Capture the cell that displays the provided text and extract its (x, y) central coordinate. 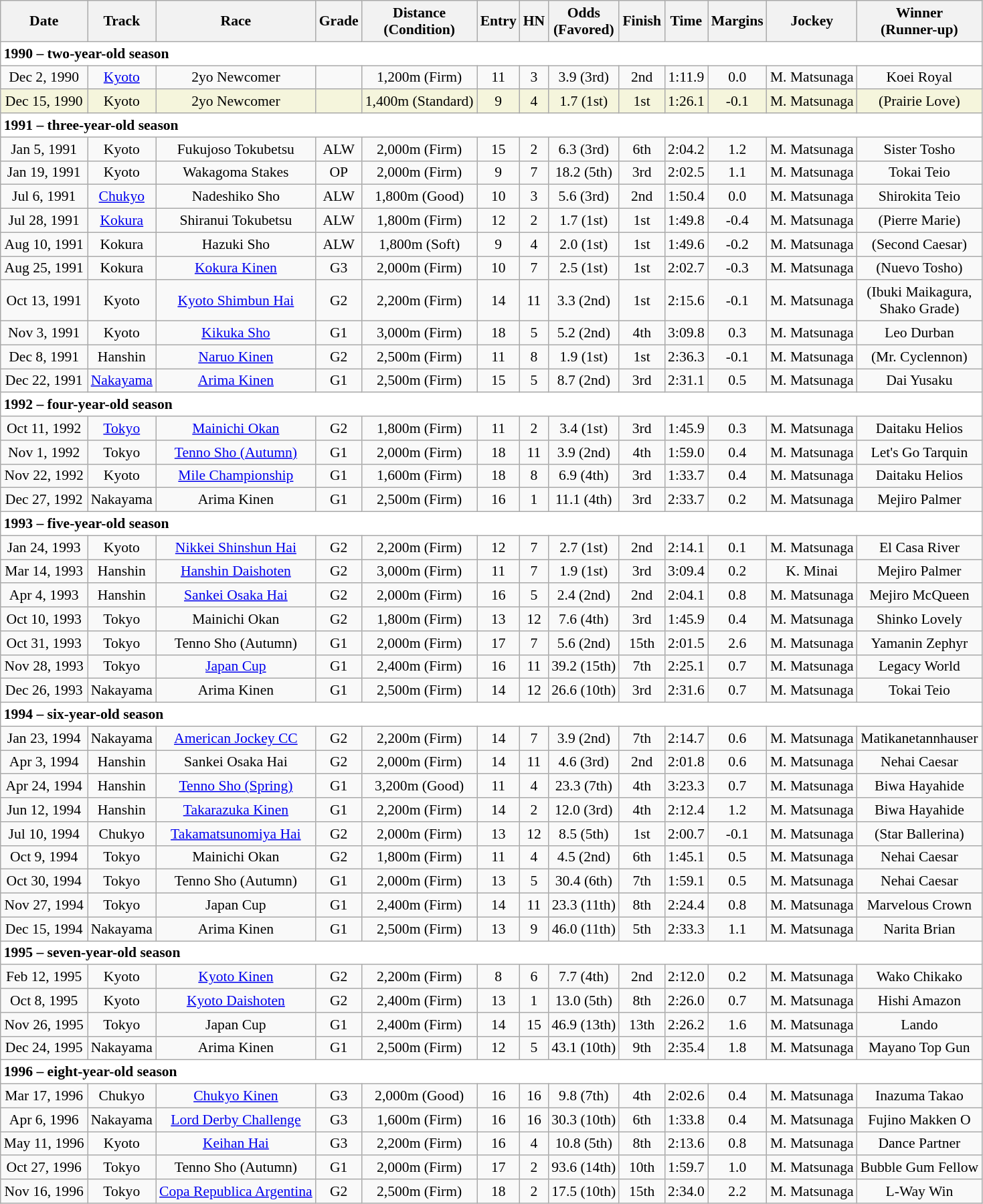
1992 – four-year-old season (491, 405)
Nov 22, 1992 (44, 476)
43.1 (10th) (584, 1048)
12.0 (3rd) (584, 810)
Kyoto Kinen (236, 977)
9.8 (7th) (584, 1096)
23.3 (11th) (584, 906)
1,800m (Soft) (420, 244)
Track (122, 21)
2:31.1 (687, 381)
3.9 (3rd) (584, 78)
3:23.3 (687, 786)
2:04.1 (687, 596)
Nov 1, 1992 (44, 452)
Jul 6, 1991 (44, 197)
2:14.7 (687, 738)
Dec 8, 1991 (44, 357)
26.6 (10th) (584, 691)
0.1 (737, 547)
1,400m (Standard) (420, 102)
2:31.6 (687, 691)
1994 – six-year-old season (491, 715)
7.7 (4th) (584, 977)
HN (534, 21)
7.6 (4th) (584, 619)
13.0 (5th) (584, 1001)
Lando (919, 1025)
Wako Chikako (919, 977)
11.1 (4th) (584, 500)
Mar 14, 1993 (44, 572)
Nov 27, 1994 (44, 906)
6.9 (4th) (584, 476)
93.6 (14th) (584, 1168)
5th (642, 929)
2:14.1 (687, 547)
6.3 (3rd) (584, 149)
May 11, 1996 (44, 1144)
Shiranui Tokubetsu (236, 221)
1991 – three-year-old season (491, 125)
Jan 19, 1991 (44, 173)
2,000m (Good) (420, 1096)
Hazuki Sho (236, 244)
Entry (499, 21)
Dec 15, 1994 (44, 929)
2:26.0 (687, 1001)
Dai Yusaku (919, 381)
Feb 12, 1995 (44, 977)
5.2 (2nd) (584, 333)
Kokura Kinen (236, 268)
Dec 15, 1990 (44, 102)
Hishi Amazon (919, 1001)
2.4 (2nd) (584, 596)
(Star Ballerina) (919, 834)
Takamatsunomiya Hai (236, 834)
Nikkei Shinshun Hai (236, 547)
30.4 (6th) (584, 881)
2:15.6 (687, 301)
Leo Durban (919, 333)
Odds(Favored) (584, 21)
2:02.7 (687, 268)
2:25.1 (687, 667)
Marvelous Crown (919, 906)
Dec 2, 1990 (44, 78)
2:34.0 (687, 1191)
Keihan Hai (236, 1144)
Margins (737, 21)
Oct 10, 1993 (44, 619)
10th (642, 1168)
Apr 4, 1993 (44, 596)
1:59.0 (687, 452)
2:02.6 (687, 1096)
Dance Partner (919, 1144)
Nov 16, 1996 (44, 1191)
Jul 28, 1991 (44, 221)
Dec 27, 1992 (44, 500)
Shirokita Teio (919, 197)
1990 – two-year-old season (491, 54)
Kikuka Sho (236, 333)
Oct 13, 1991 (44, 301)
3:09.4 (687, 572)
Oct 27, 1996 (44, 1168)
1995 – seven-year-old season (491, 953)
2:24.4 (687, 906)
Jan 24, 1993 (44, 547)
17.5 (10th) (584, 1191)
Koei Royal (919, 78)
Narita Brian (919, 929)
(Nuevo Tosho) (919, 268)
Hanshin Daishoten (236, 572)
Let's Go Tarquin (919, 452)
Apr 6, 1996 (44, 1120)
Tenno Sho (Spring) (236, 786)
3:09.8 (687, 333)
Nov 28, 1993 (44, 667)
39.2 (15th) (584, 667)
Mayano Top Gun (919, 1048)
1:33.8 (687, 1120)
Oct 30, 1994 (44, 881)
Apr 24, 1994 (44, 786)
Shinko Lovely (919, 619)
Dec 26, 1993 (44, 691)
(Mr. Cyclennon) (919, 357)
Grade (339, 21)
2:26.2 (687, 1025)
1:33.7 (687, 476)
1993 – five-year-old season (491, 524)
46.9 (13th) (584, 1025)
Distance(Condition) (420, 21)
K. Minai (812, 572)
46.0 (11th) (584, 929)
2:01.8 (687, 762)
American Jockey CC (236, 738)
8.5 (5th) (584, 834)
Jul 10, 1994 (44, 834)
1.0 (737, 1168)
2:00.7 (687, 834)
1:11.9 (687, 78)
(Ibuki Maikagura, Shako Grade) (919, 301)
2.0 (1st) (584, 244)
3,200m (Good) (420, 786)
Apr 3, 1994 (44, 762)
5.6 (2nd) (584, 643)
30.3 (10th) (584, 1120)
4.5 (2nd) (584, 857)
Matikanetannhauser (919, 738)
13th (642, 1025)
Yamanin Zephyr (919, 643)
Aug 25, 1991 (44, 268)
2.5 (1st) (584, 268)
2:33.7 (687, 500)
-0.4 (737, 221)
3.4 (1st) (584, 428)
1:50.4 (687, 197)
1:59.7 (687, 1168)
Nov 3, 1991 (44, 333)
8.7 (2nd) (584, 381)
1:49.8 (687, 221)
Legacy World (919, 667)
2.2 (737, 1191)
2:01.5 (687, 643)
Mar 17, 1996 (44, 1096)
El Casa River (919, 547)
(Second Caesar) (919, 244)
Time (687, 21)
Race (236, 21)
2:35.4 (687, 1048)
Bubble Gum Fellow (919, 1168)
Copa Republica Argentina (236, 1191)
2:33.3 (687, 929)
Lord Derby Challenge (236, 1120)
2:12.0 (687, 977)
1996 – eight-year-old season (491, 1072)
Dec 22, 1991 (44, 381)
1.8 (737, 1048)
-0.2 (737, 244)
Fujino Makken O (919, 1120)
Jan 5, 1991 (44, 149)
Finish (642, 21)
Wakagoma Stakes (236, 173)
18.2 (5th) (584, 173)
Oct 11, 1992 (44, 428)
L-Way Win (919, 1191)
2:12.4 (687, 810)
Mile Championship (236, 476)
Oct 8, 1995 (44, 1001)
2.7 (1st) (584, 547)
Oct 9, 1994 (44, 857)
Oct 31, 1993 (44, 643)
-0.3 (737, 268)
Nadeshiko Sho (236, 197)
Date (44, 21)
Takarazuka Kinen (236, 810)
1:26.1 (687, 102)
2:04.2 (687, 149)
9th (642, 1048)
Mejiro McQueen (919, 596)
Chukyo Kinen (236, 1096)
(Prairie Love) (919, 102)
Inazuma Takao (919, 1096)
(Pierre Marie) (919, 221)
5.6 (3rd) (584, 197)
1.6 (737, 1025)
2:13.6 (687, 1144)
10.8 (5th) (584, 1144)
Nov 26, 1995 (44, 1025)
3.3 (2nd) (584, 301)
1:45.1 (687, 857)
Jockey (812, 21)
2:36.3 (687, 357)
4.6 (3rd) (584, 762)
Kyoto Shimbun Hai (236, 301)
Dec 24, 1995 (44, 1048)
Winner(Runner-up) (919, 21)
6 (534, 977)
1,800m (Good) (420, 197)
Jan 23, 1994 (44, 738)
Sister Tosho (919, 149)
Aug 10, 1991 (44, 244)
1,200m (Firm) (420, 78)
1:49.6 (687, 244)
Jun 12, 1994 (44, 810)
Kyoto Daishoten (236, 1001)
OP (339, 173)
Fukujoso Tokubetsu (236, 149)
23.3 (7th) (584, 786)
1:59.1 (687, 881)
2.6 (737, 643)
Naruo Kinen (236, 357)
2:02.5 (687, 173)
